Locate the cell with the specified text and output its [X, Y] center coordinate. 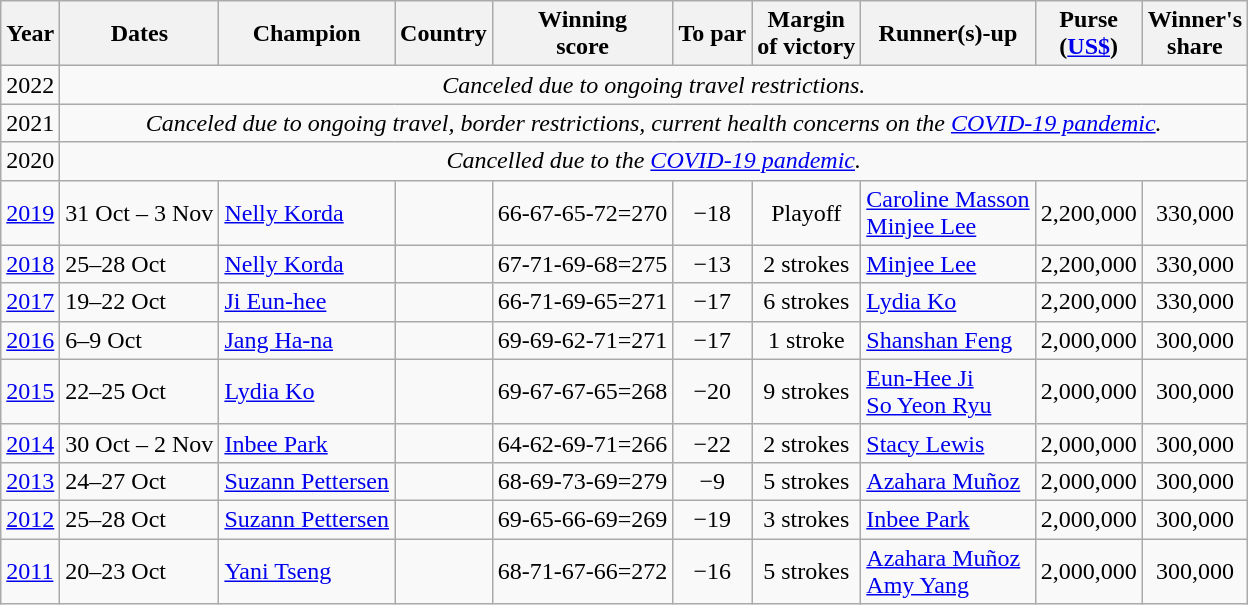
6–9 Oct [140, 340]
2021 [30, 123]
64-62-69-71=266 [582, 443]
Purse(US$) [1088, 34]
Country [444, 34]
66-67-65-72=270 [582, 212]
67-71-69-68=275 [582, 264]
2014 [30, 443]
1 stroke [806, 340]
2011 [30, 570]
Ji Eun-hee [307, 302]
66-71-69-65=271 [582, 302]
Shanshan Feng [948, 340]
Runner(s)-up [948, 34]
Canceled due to ongoing travel restrictions. [654, 85]
2016 [30, 340]
Jang Ha-na [307, 340]
68-69-73-69=279 [582, 481]
69-67-67-65=268 [582, 392]
69-65-66-69=269 [582, 519]
20–23 Oct [140, 570]
To par [712, 34]
2017 [30, 302]
68-71-67-66=272 [582, 570]
30 Oct – 2 Nov [140, 443]
Stacy Lewis [948, 443]
Azahara Muñoz [948, 481]
Caroline Masson Minjee Lee [948, 212]
−13 [712, 264]
Azahara Muñoz Amy Yang [948, 570]
−22 [712, 443]
2019 [30, 212]
9 strokes [806, 392]
Cancelled due to the COVID-19 pandemic. [654, 161]
Champion [307, 34]
2018 [30, 264]
2020 [30, 161]
Canceled due to ongoing travel, border restrictions, current health concerns on the COVID-19 pandemic. [654, 123]
Playoff [806, 212]
−19 [712, 519]
Marginof victory [806, 34]
31 Oct – 3 Nov [140, 212]
Winner'sshare [1194, 34]
2015 [30, 392]
Eun-Hee Ji So Yeon Ryu [948, 392]
2013 [30, 481]
24–27 Oct [140, 481]
2022 [30, 85]
Minjee Lee [948, 264]
Winningscore [582, 34]
2012 [30, 519]
Yani Tseng [307, 570]
3 strokes [806, 519]
Year [30, 34]
22–25 Oct [140, 392]
19–22 Oct [140, 302]
6 strokes [806, 302]
−18 [712, 212]
−16 [712, 570]
Dates [140, 34]
−9 [712, 481]
69-69-62-71=271 [582, 340]
−20 [712, 392]
